Detect which cell encompasses the target text, then output its (x, y) center coordinate. 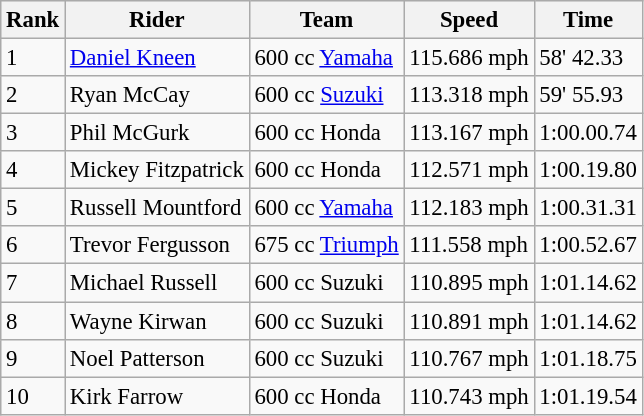
110.743 mph (469, 396)
Trevor Fergusson (158, 245)
Russell Mountford (158, 208)
1:00.00.74 (588, 133)
Ryan McCay (158, 95)
1 (33, 58)
1:01.19.54 (588, 396)
Speed (469, 20)
111.558 mph (469, 245)
113.167 mph (469, 133)
Kirk Farrow (158, 396)
Michael Russell (158, 283)
8 (33, 321)
2 (33, 95)
1:00.52.67 (588, 245)
110.767 mph (469, 358)
1:01.18.75 (588, 358)
7 (33, 283)
58' 42.33 (588, 58)
Daniel Kneen (158, 58)
112.183 mph (469, 208)
5 (33, 208)
112.571 mph (469, 170)
Phil McGurk (158, 133)
1:00.31.31 (588, 208)
Team (326, 20)
110.891 mph (469, 321)
Noel Patterson (158, 358)
4 (33, 170)
Mickey Fitzpatrick (158, 170)
115.686 mph (469, 58)
3 (33, 133)
110.895 mph (469, 283)
6 (33, 245)
Rank (33, 20)
59' 55.93 (588, 95)
675 cc Triumph (326, 245)
1:00.19.80 (588, 170)
10 (33, 396)
Time (588, 20)
Rider (158, 20)
9 (33, 358)
113.318 mph (469, 95)
Wayne Kirwan (158, 321)
